Return the [x, y] coordinate for the center point of the cell that contains the specified text.  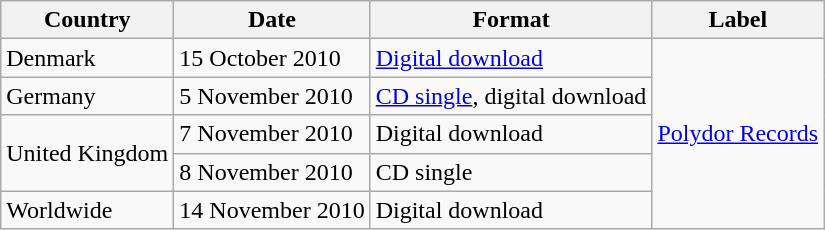
15 October 2010 [272, 58]
8 November 2010 [272, 172]
14 November 2010 [272, 210]
Worldwide [88, 210]
Format [511, 20]
Polydor Records [738, 134]
Denmark [88, 58]
CD single [511, 172]
5 November 2010 [272, 96]
Label [738, 20]
Date [272, 20]
CD single, digital download [511, 96]
Country [88, 20]
7 November 2010 [272, 134]
United Kingdom [88, 153]
Germany [88, 96]
